Return (x, y) of the center of cell containing provided text 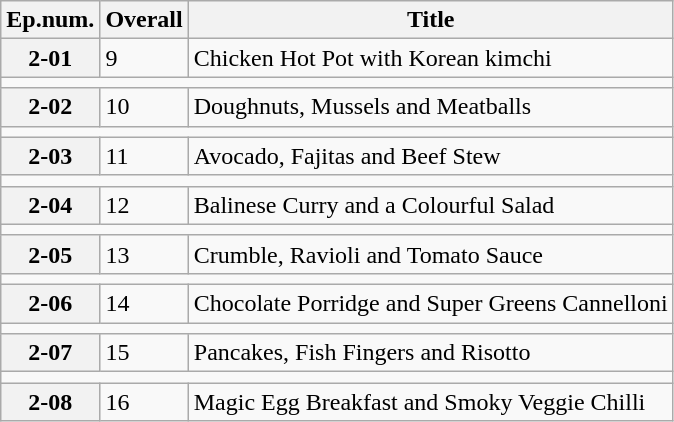
Avocado, Fajitas and Beef Stew (430, 156)
2-08 (50, 402)
Doughnuts, Mussels and Meatballs (430, 107)
2-01 (50, 58)
Magic Egg Breakfast and Smoky Veggie Chilli (430, 402)
2-07 (50, 353)
Chocolate Porridge and Super Greens Cannelloni (430, 303)
Overall (144, 20)
2-02 (50, 107)
16 (144, 402)
9 (144, 58)
15 (144, 353)
2-04 (50, 205)
Title (430, 20)
2-03 (50, 156)
Crumble, Ravioli and Tomato Sauce (430, 254)
Pancakes, Fish Fingers and Risotto (430, 353)
10 (144, 107)
14 (144, 303)
2-05 (50, 254)
Balinese Curry and a Colourful Salad (430, 205)
11 (144, 156)
2-06 (50, 303)
12 (144, 205)
Chicken Hot Pot with Korean kimchi (430, 58)
Ep.num. (50, 20)
13 (144, 254)
